Return the (X, Y) coordinate for the center point of the cell that contains the specified text.  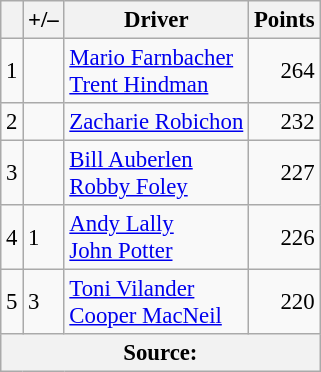
5 (12, 302)
227 (284, 174)
2 (12, 122)
Zacharie Robichon (156, 122)
226 (284, 238)
232 (284, 122)
Bill Auberlen Robby Foley (156, 174)
Points (284, 20)
Toni Vilander Cooper MacNeil (156, 302)
220 (284, 302)
264 (284, 72)
Andy Lally John Potter (156, 238)
4 (12, 238)
Driver (156, 20)
Source: (160, 353)
+/– (44, 20)
Mario Farnbacher Trent Hindman (156, 72)
